Provide the [X, Y] coordinate of the cell's center where the given text is located.  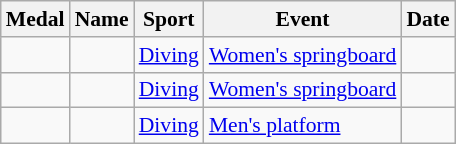
Sport [169, 19]
Men's platform [303, 126]
Medal [36, 19]
Name [102, 19]
Event [303, 19]
Date [428, 19]
